Capture the cell that displays the provided text and extract its (X, Y) central coordinate. 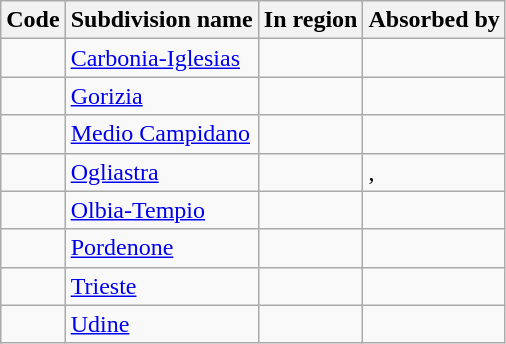
Ogliastra (162, 172)
Absorbed by (434, 20)
Pordenone (162, 248)
Olbia-Tempio (162, 210)
Gorizia (162, 96)
Medio Campidano (162, 134)
In region (310, 20)
, (434, 172)
Udine (162, 324)
Trieste (162, 286)
Code (33, 20)
Carbonia-Iglesias (162, 58)
Subdivision name (162, 20)
